Capture the cell that displays the provided text and extract its [X, Y] central coordinate. 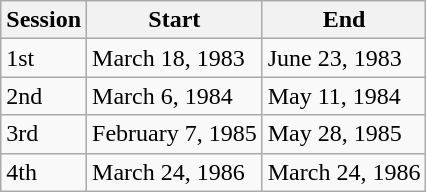
2nd [44, 96]
May 28, 1985 [344, 134]
May 11, 1984 [344, 96]
June 23, 1983 [344, 58]
1st [44, 58]
Session [44, 20]
Start [175, 20]
End [344, 20]
February 7, 1985 [175, 134]
March 6, 1984 [175, 96]
4th [44, 172]
3rd [44, 134]
March 18, 1983 [175, 58]
